Identify which cell holds the provided text, then report its (X, Y) central coordinate. 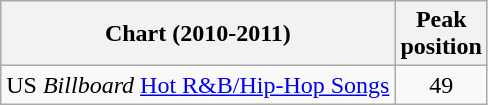
Chart (2010-2011) (198, 34)
US Billboard Hot R&B/Hip-Hop Songs (198, 85)
Peakposition (441, 34)
49 (441, 85)
